Return the [x, y] coordinate for the center point of the cell that contains the specified text.  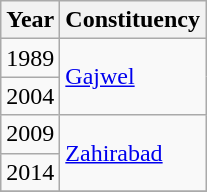
Year [30, 20]
Zahirabad [133, 153]
1989 [30, 58]
2009 [30, 134]
2004 [30, 96]
2014 [30, 172]
Gajwel [133, 77]
Constituency [133, 20]
